Extract the [x, y] coordinate from the center of the cell holding the provided text.  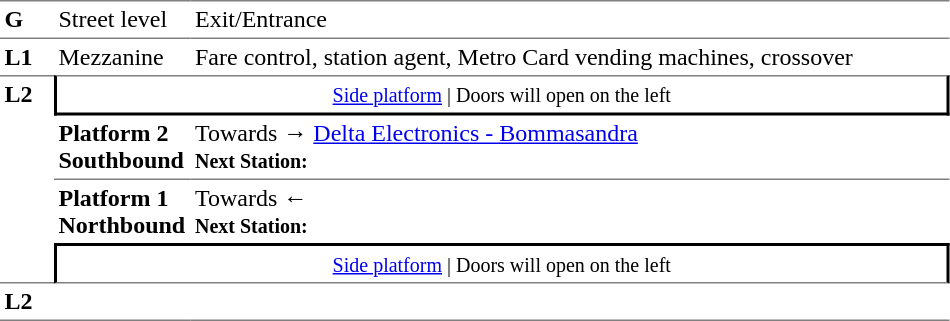
Fare control, station agent, Metro Card vending machines, crossover [570, 57]
Mezzanine [122, 57]
Platform 1Northbound [122, 212]
L1 [27, 57]
Towards → Delta Electronics - BommasandraNext Station: [570, 148]
Platform 2Southbound [122, 148]
L2 [27, 179]
G [27, 20]
Exit/Entrance [570, 20]
Street level [122, 20]
Towards ← Next Station: [570, 212]
